Identify which cell holds the provided text, then report its [x, y] central coordinate. 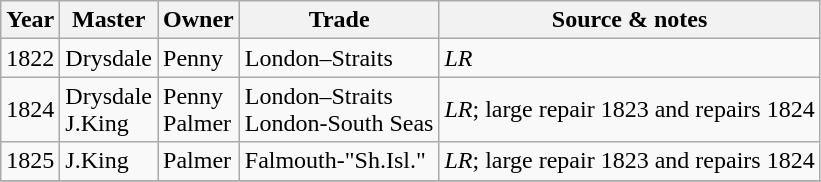
1824 [30, 110]
Trade [339, 20]
Owner [199, 20]
J.King [109, 161]
Penny [199, 58]
Palmer [199, 161]
PennyPalmer [199, 110]
1825 [30, 161]
Falmouth-"Sh.Isl." [339, 161]
Master [109, 20]
Year [30, 20]
DrysdaleJ.King [109, 110]
London–Straits [339, 58]
London–StraitsLondon-South Seas [339, 110]
Source & notes [630, 20]
LR [630, 58]
1822 [30, 58]
Drysdale [109, 58]
